Identify which cell holds the provided text, then report its [x, y] central coordinate. 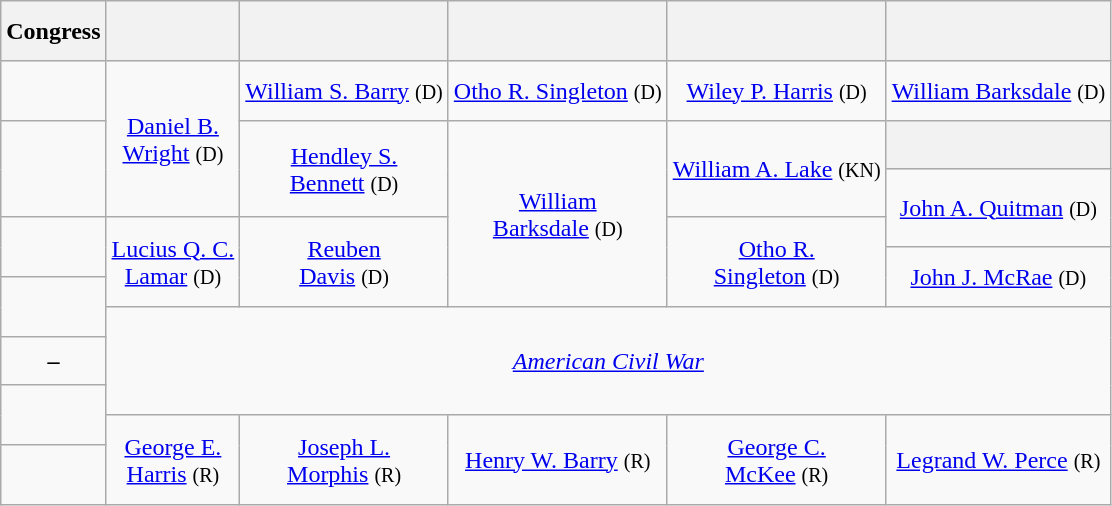
William Barksdale (D) [998, 91]
– [54, 361]
Hendley S.Bennett (D) [344, 169]
John J. McRae (D) [998, 277]
Daniel B.Wright (D) [173, 139]
Otho R.Singleton (D) [776, 262]
William S. Barry (D) [344, 91]
Joseph L.Morphis (R) [344, 460]
Legrand W. Perce (R) [998, 460]
Congress [54, 31]
Henry W. Barry (R) [558, 460]
Otho R. Singleton (D) [558, 91]
WilliamBarksdale (D) [558, 214]
George C.McKee (R) [776, 460]
John A. Quitman (D) [998, 208]
William A. Lake (KN) [776, 169]
George E.Harris (R) [173, 460]
American Civil War [608, 361]
Lucius Q. C.Lamar (D) [173, 262]
ReubenDavis (D) [344, 262]
Wiley P. Harris (D) [776, 91]
